Locate the cell with the specified text and output its [x, y] center coordinate. 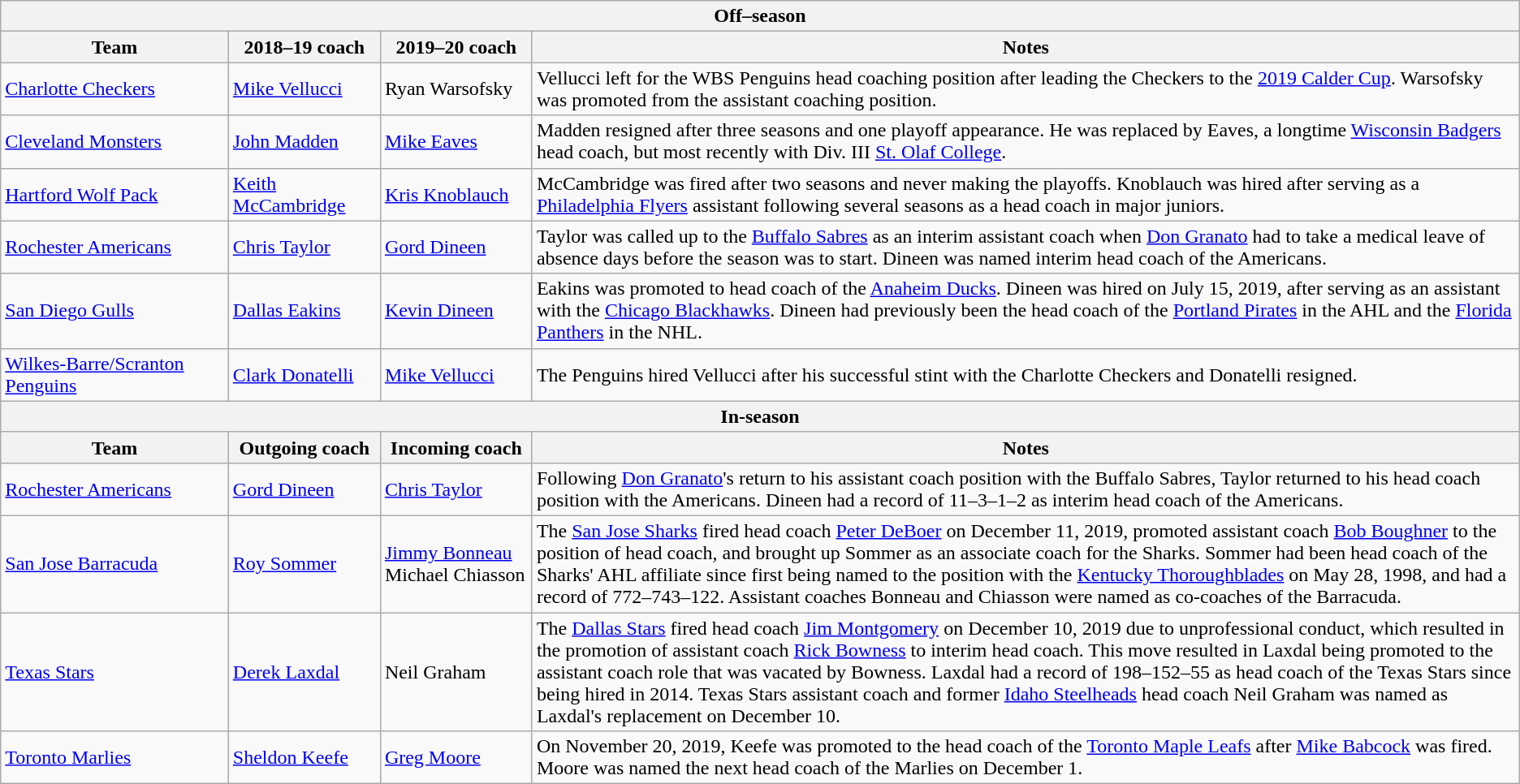
Wilkes-Barre/Scranton Penguins [115, 375]
Greg Moore [456, 758]
Outgoing coach [304, 447]
Off–season [760, 16]
Keith McCambridge [304, 195]
San Diego Gulls [115, 311]
Incoming coach [456, 447]
Toronto Marlies [115, 758]
John Madden [304, 141]
Hartford Wolf Pack [115, 195]
San Jose Barracuda [115, 563]
Roy Sommer [304, 563]
2019–20 coach [456, 47]
Mike Eaves [456, 141]
Neil Graham [456, 671]
2018–19 coach [304, 47]
Kevin Dineen [456, 311]
Kris Knoblauch [456, 195]
Sheldon Keefe [304, 758]
Cleveland Monsters [115, 141]
In-season [760, 416]
Jimmy BonneauMichael Chiasson [456, 563]
Texas Stars [115, 671]
The Penguins hired Vellucci after his successful stint with the Charlotte Checkers and Donatelli resigned. [1026, 375]
Derek Laxdal [304, 671]
Charlotte Checkers [115, 89]
Clark Donatelli [304, 375]
Dallas Eakins [304, 311]
Ryan Warsofsky [456, 89]
